Search for the cell housing the specified text and yield its (x, y) center coordinate. 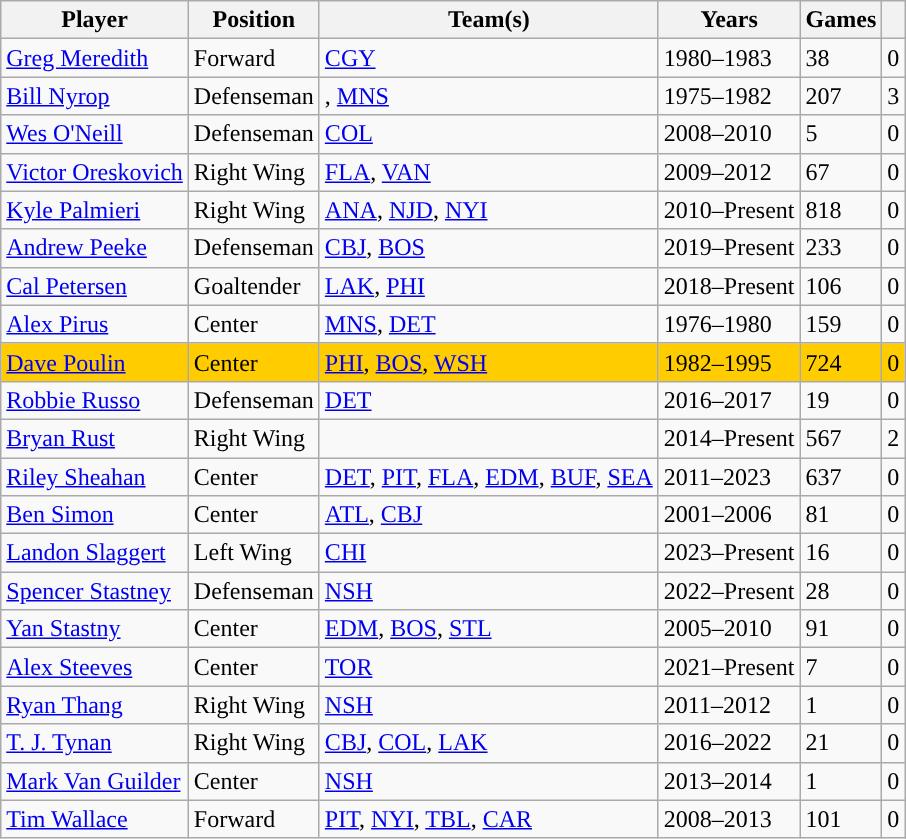
233 (841, 248)
Alex Steeves (95, 667)
19 (841, 400)
2 (894, 438)
Yan Stastny (95, 629)
Mark Van Guilder (95, 781)
67 (841, 172)
2011–2023 (729, 477)
TOR (488, 667)
Kyle Palmieri (95, 210)
CHI (488, 553)
Wes O'Neill (95, 134)
38 (841, 58)
COL (488, 134)
DET (488, 400)
ATL, CBJ (488, 515)
, MNS (488, 96)
Alex Pirus (95, 324)
3 (894, 96)
DET, PIT, FLA, EDM, BUF, SEA (488, 477)
724 (841, 362)
2008–2013 (729, 819)
2016–2017 (729, 400)
1975–1982 (729, 96)
81 (841, 515)
567 (841, 438)
Riley Sheahan (95, 477)
2021–Present (729, 667)
EDM, BOS, STL (488, 629)
Ryan Thang (95, 705)
159 (841, 324)
Robbie Russo (95, 400)
Dave Poulin (95, 362)
Left Wing (254, 553)
Andrew Peeke (95, 248)
CBJ, BOS (488, 248)
637 (841, 477)
5 (841, 134)
PIT, NYI, TBL, CAR (488, 819)
2013–2014 (729, 781)
2014–Present (729, 438)
Cal Petersen (95, 286)
T. J. Tynan (95, 743)
91 (841, 629)
2008–2010 (729, 134)
2005–2010 (729, 629)
Spencer Stastney (95, 591)
2016–2022 (729, 743)
Player (95, 20)
2001–2006 (729, 515)
2018–Present (729, 286)
16 (841, 553)
Goaltender (254, 286)
Games (841, 20)
2010–Present (729, 210)
MNS, DET (488, 324)
Bryan Rust (95, 438)
Victor Oreskovich (95, 172)
1982–1995 (729, 362)
818 (841, 210)
FLA, VAN (488, 172)
2009–2012 (729, 172)
106 (841, 286)
ANA, NJD, NYI (488, 210)
CGY (488, 58)
2023–Present (729, 553)
CBJ, COL, LAK (488, 743)
Ben Simon (95, 515)
21 (841, 743)
2019–Present (729, 248)
28 (841, 591)
207 (841, 96)
Years (729, 20)
Bill Nyrop (95, 96)
Greg Meredith (95, 58)
Tim Wallace (95, 819)
Landon Slaggert (95, 553)
7 (841, 667)
PHI, BOS, WSH (488, 362)
LAK, PHI (488, 286)
Team(s) (488, 20)
101 (841, 819)
1976–1980 (729, 324)
1980–1983 (729, 58)
2011–2012 (729, 705)
2022–Present (729, 591)
Position (254, 20)
